Extract the [X, Y] coordinate from the center of the cell holding the provided text.  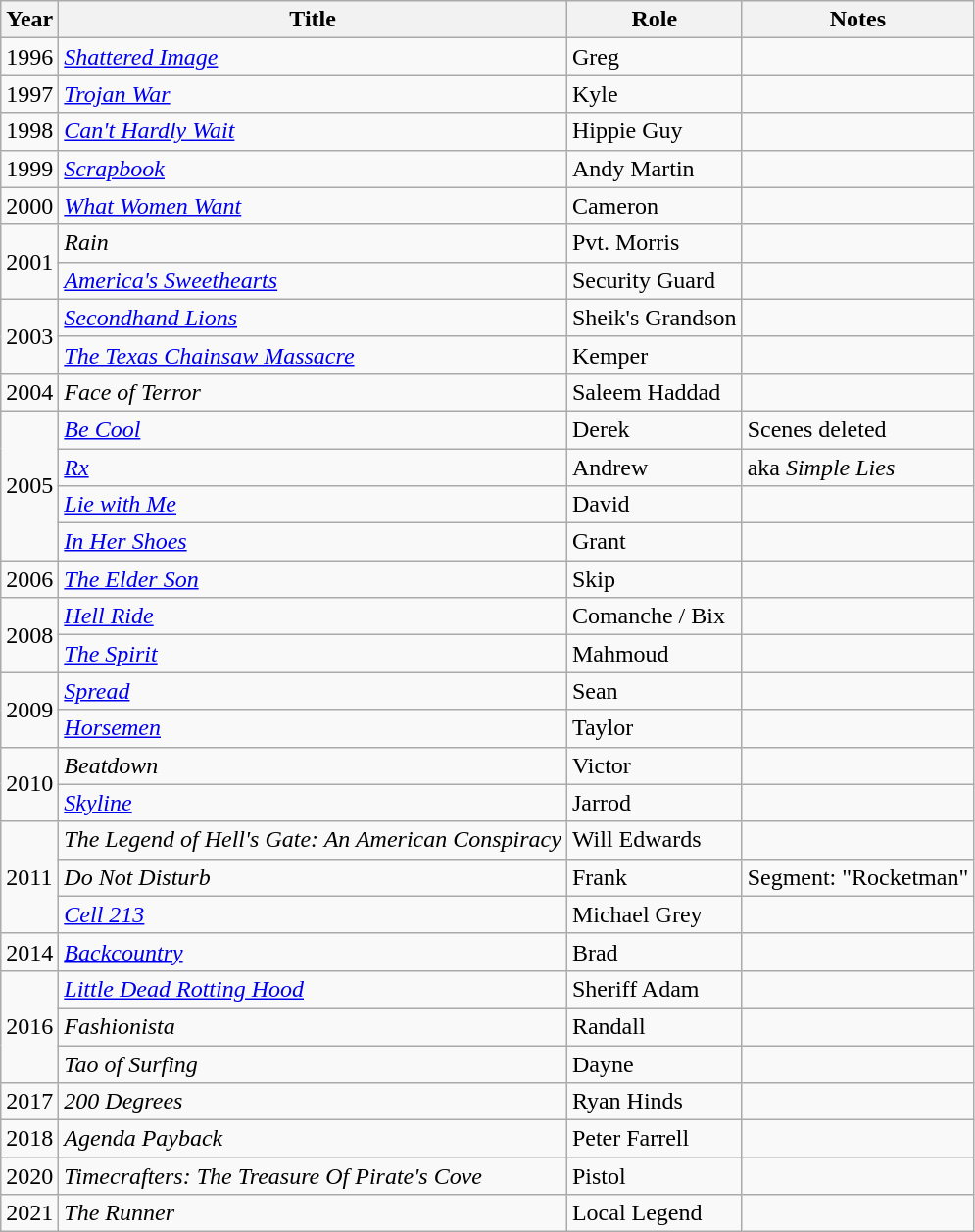
Trojan War [314, 94]
Hippie Guy [655, 131]
2014 [29, 952]
Skyline [314, 803]
Cell 213 [314, 914]
Scenes deleted [858, 429]
2009 [29, 710]
Ryan Hinds [655, 1102]
Grant [655, 542]
Tao of Surfing [314, 1063]
2016 [29, 1026]
Beatdown [314, 765]
What Women Want [314, 206]
The Texas Chainsaw Massacre [314, 355]
Lie with Me [314, 505]
Taylor [655, 728]
2020 [29, 1176]
Comanche / Bix [655, 616]
Greg [655, 57]
Kemper [655, 355]
2008 [29, 635]
America's Sweethearts [314, 280]
Backcountry [314, 952]
The Runner [314, 1213]
2021 [29, 1213]
Jarrod [655, 803]
In Her Shoes [314, 542]
2017 [29, 1102]
aka Simple Lies [858, 468]
Segment: "Rocketman" [858, 877]
2000 [29, 206]
Be Cool [314, 429]
Kyle [655, 94]
Victor [655, 765]
Skip [655, 579]
Rain [314, 243]
1998 [29, 131]
2018 [29, 1139]
1996 [29, 57]
David [655, 505]
Scrapbook [314, 169]
Hell Ride [314, 616]
Randall [655, 1026]
1999 [29, 169]
Sheik's Grandson [655, 318]
Shattered Image [314, 57]
2003 [29, 336]
Title [314, 20]
2011 [29, 877]
2004 [29, 392]
Local Legend [655, 1213]
Mahmoud [655, 654]
Year [29, 20]
Rx [314, 468]
Face of Terror [314, 392]
Derek [655, 429]
Saleem Haddad [655, 392]
Peter Farrell [655, 1139]
2005 [29, 485]
Can't Hardly Wait [314, 131]
The Legend of Hell's Gate: An American Conspiracy [314, 840]
Sheriff Adam [655, 989]
Little Dead Rotting Hood [314, 989]
Pvt. Morris [655, 243]
The Elder Son [314, 579]
Dayne [655, 1063]
2010 [29, 784]
Timecrafters: The Treasure Of Pirate's Cove [314, 1176]
Role [655, 20]
2006 [29, 579]
Security Guard [655, 280]
2001 [29, 262]
Michael Grey [655, 914]
Pistol [655, 1176]
1997 [29, 94]
200 Degrees [314, 1102]
Andrew [655, 468]
Spread [314, 691]
Frank [655, 877]
Do Not Disturb [314, 877]
Horsemen [314, 728]
Will Edwards [655, 840]
Andy Martin [655, 169]
Notes [858, 20]
Cameron [655, 206]
Sean [655, 691]
Agenda Payback [314, 1139]
Brad [655, 952]
Fashionista [314, 1026]
The Spirit [314, 654]
Secondhand Lions [314, 318]
